Scan for the cell matching the given text and deliver its [X, Y] coordinate at center. 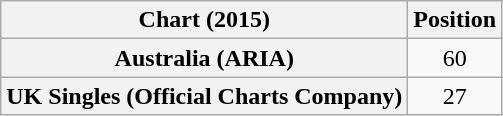
Australia (ARIA) [204, 58]
Position [455, 20]
27 [455, 96]
UK Singles (Official Charts Company) [204, 96]
Chart (2015) [204, 20]
60 [455, 58]
